For the text-containing cell, return its midpoint in [X, Y] coordinate format. 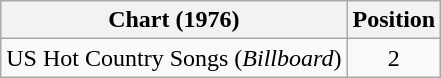
Chart (1976) [174, 20]
US Hot Country Songs (Billboard) [174, 58]
Position [394, 20]
2 [394, 58]
